Find where the given text appears and provide that cell's center as (x, y) coordinate. 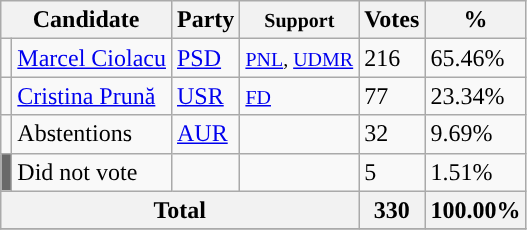
PSD (205, 58)
Total (180, 210)
% (476, 20)
77 (392, 96)
USR (205, 96)
65.46% (476, 58)
AUR (205, 134)
Party (205, 20)
Did not vote (92, 172)
32 (392, 134)
PNL, UDMR (300, 58)
FD (300, 96)
Marcel Ciolacu (92, 58)
Abstentions (92, 134)
330 (392, 210)
Cristina Prună (92, 96)
216 (392, 58)
Candidate (86, 20)
9.69% (476, 134)
1.51% (476, 172)
100.00% (476, 210)
23.34% (476, 96)
Support (300, 20)
Votes (392, 20)
5 (392, 172)
